Determine the [x, y] coordinate at the center of the cell enclosing the given text.  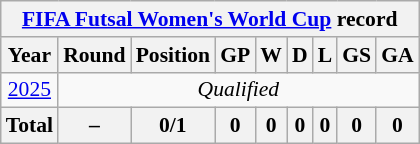
Round [94, 55]
D [300, 55]
W [271, 55]
L [326, 55]
Qualified [238, 90]
2025 [30, 90]
FIFA Futsal Women's World Cup record [210, 19]
– [94, 126]
GP [235, 55]
Year [30, 55]
GA [398, 55]
Total [30, 126]
0/1 [173, 126]
Position [173, 55]
GS [356, 55]
